Return the [X, Y] coordinate for the center point of the cell that contains the specified text.  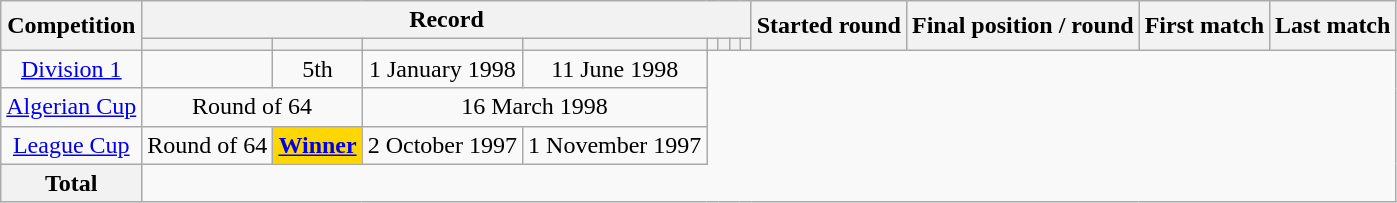
1 November 1997 [615, 145]
2 October 1997 [442, 145]
Total [72, 183]
Record [446, 20]
16 March 1998 [534, 107]
League Cup [72, 145]
Started round [828, 26]
Division 1 [72, 69]
First match [1204, 26]
Competition [72, 26]
Last match [1333, 26]
Final position / round [1022, 26]
Algerian Cup [72, 107]
11 June 1998 [615, 69]
Winner [318, 145]
1 January 1998 [442, 69]
5th [318, 69]
